Capture the cell that displays the provided text and extract its (X, Y) central coordinate. 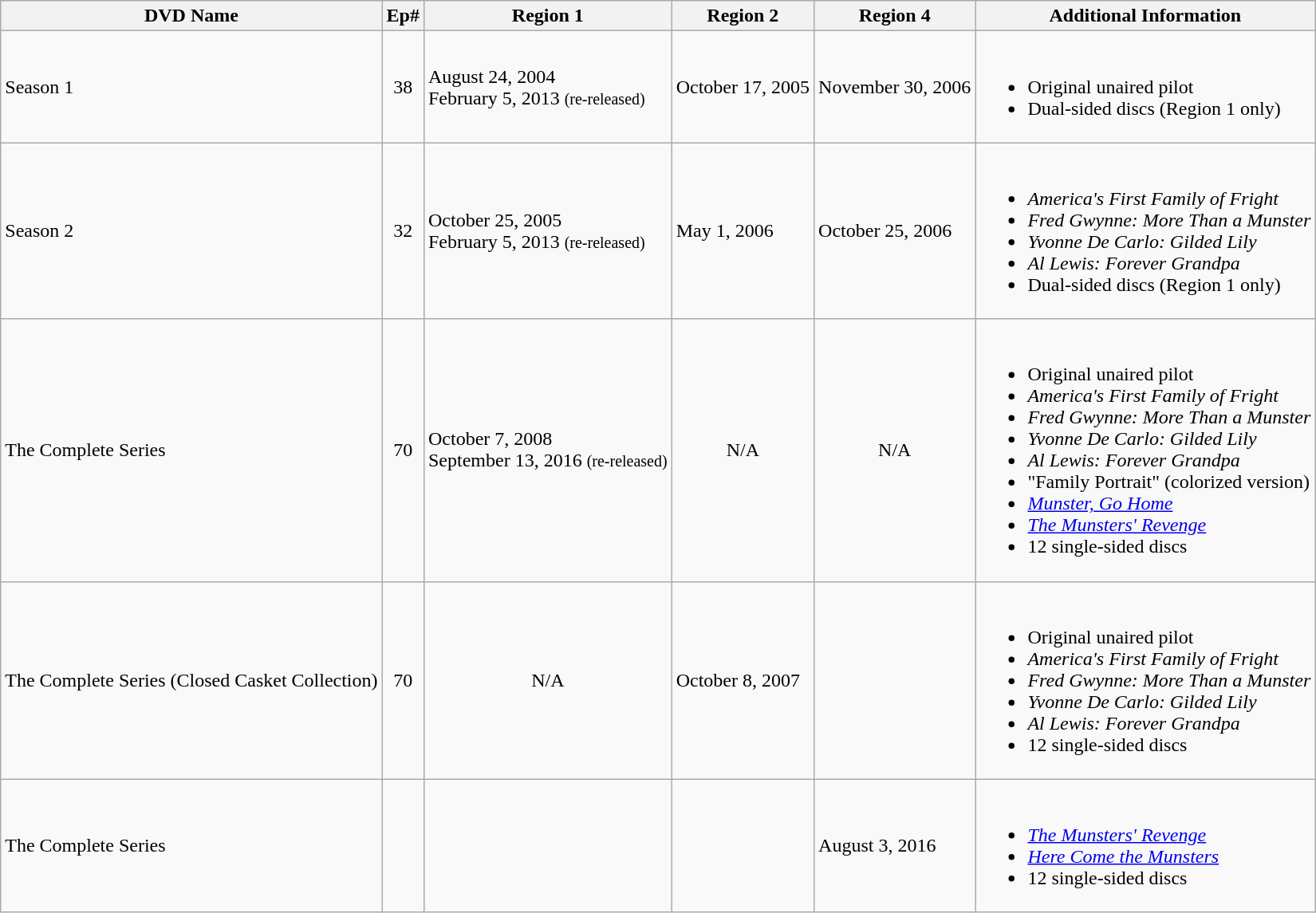
The Munsters' RevengeHere Come the Munsters12 single-sided discs (1145, 845)
DVD Name (191, 16)
Region 1 (547, 16)
October 7, 2008September 13, 2016 (re-released) (547, 450)
October 25, 2005February 5, 2013 (re-released) (547, 231)
October 25, 2006 (895, 231)
32 (403, 231)
The Complete Series (Closed Casket Collection) (191, 680)
November 30, 2006 (895, 87)
August 24, 2004February 5, 2013 (re-released) (547, 87)
Additional Information (1145, 16)
Ep# (403, 16)
Season 2 (191, 231)
May 1, 2006 (743, 231)
Original unaired pilotDual-sided discs (Region 1 only) (1145, 87)
Season 1 (191, 87)
Region 4 (895, 16)
38 (403, 87)
America's First Family of FrightFred Gwynne: More Than a MunsterYvonne De Carlo: Gilded LilyAl Lewis: Forever GrandpaDual-sided discs (Region 1 only) (1145, 231)
October 17, 2005 (743, 87)
August 3, 2016 (895, 845)
October 8, 2007 (743, 680)
Region 2 (743, 16)
